Provide the [X, Y] coordinate of the cell's center where the given text is located.  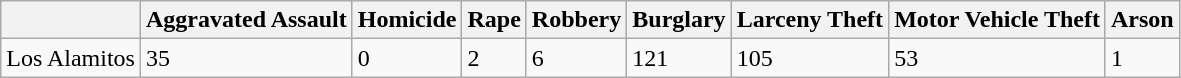
1 [1142, 58]
121 [679, 58]
Aggravated Assault [246, 20]
Burglary [679, 20]
Motor Vehicle Theft [998, 20]
53 [998, 58]
105 [810, 58]
2 [494, 58]
Los Alamitos [71, 58]
35 [246, 58]
0 [407, 58]
6 [576, 58]
Robbery [576, 20]
Arson [1142, 20]
Homicide [407, 20]
Rape [494, 20]
Larceny Theft [810, 20]
